Capture the cell that displays the provided text and extract its [x, y] central coordinate. 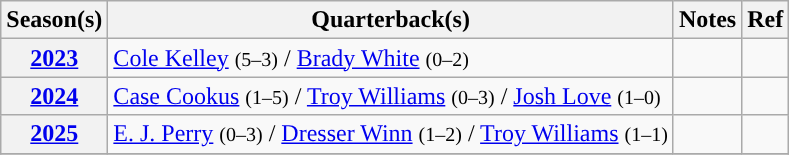
Ref [766, 20]
Quarterback(s) [391, 20]
Notes [707, 20]
2024 [54, 96]
E. J. Perry (0–3) / Dresser Winn (1–2) / Troy Williams (1–1) [391, 134]
Cole Kelley (5–3) / Brady White (0–2) [391, 58]
Season(s) [54, 20]
2025 [54, 134]
2023 [54, 58]
Case Cookus (1–5) / Troy Williams (0–3) / Josh Love (1–0) [391, 96]
